Return the (X, Y) coordinate for the center point of the cell that contains the specified text.  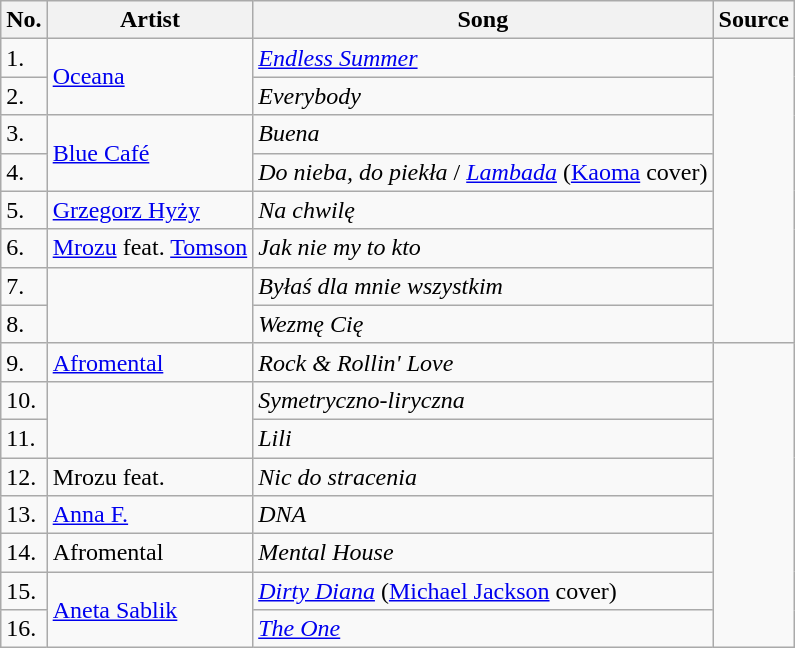
11. (24, 438)
Aneta Sablik (150, 610)
Dirty Diana (Michael Jackson cover) (483, 591)
8. (24, 324)
6. (24, 248)
Blue Café (150, 153)
The One (483, 629)
7. (24, 286)
Song (483, 20)
Source (754, 20)
Jak nie my to kto (483, 248)
DNA (483, 515)
Wezmę Cię (483, 324)
5. (24, 210)
Nic do stracenia (483, 477)
Oceana (150, 77)
Mrozu feat. Tomson (150, 248)
14. (24, 553)
Everybody (483, 96)
Artist (150, 20)
Lili (483, 438)
16. (24, 629)
No. (24, 20)
1. (24, 58)
15. (24, 591)
2. (24, 96)
10. (24, 400)
Rock & Rollin' Love (483, 362)
13. (24, 515)
Byłaś dla mnie wszystkim (483, 286)
12. (24, 477)
3. (24, 134)
Buena (483, 134)
9. (24, 362)
Mrozu feat. (150, 477)
Anna F. (150, 515)
Mental House (483, 553)
Grzegorz Hyży (150, 210)
Symetryczno-liryczna (483, 400)
Endless Summer (483, 58)
4. (24, 172)
Do nieba, do piekła / Lambada (Kaoma cover) (483, 172)
Na chwilę (483, 210)
